Find where the given text appears and provide that cell's center as [X, Y] coordinate. 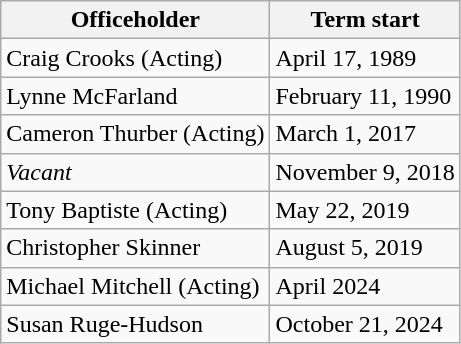
Cameron Thurber (Acting) [136, 134]
Vacant [136, 172]
August 5, 2019 [365, 248]
Lynne McFarland [136, 96]
April 17, 1989 [365, 58]
Term start [365, 20]
Officeholder [136, 20]
November 9, 2018 [365, 172]
Susan Ruge-Hudson [136, 324]
Michael Mitchell (Acting) [136, 286]
Christopher Skinner [136, 248]
March 1, 2017 [365, 134]
April 2024 [365, 286]
May 22, 2019 [365, 210]
February 11, 1990 [365, 96]
Tony Baptiste (Acting) [136, 210]
Craig Crooks (Acting) [136, 58]
October 21, 2024 [365, 324]
